Capture the cell that displays the provided text and extract its (x, y) central coordinate. 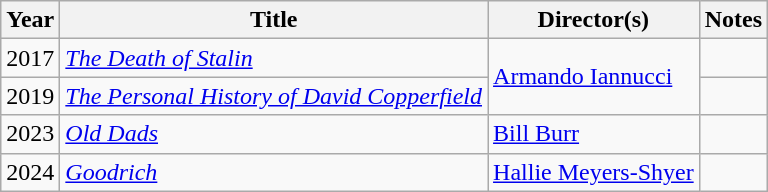
Goodrich (274, 172)
Hallie Meyers-Shyer (594, 172)
2019 (30, 96)
2017 (30, 58)
Title (274, 20)
Armando Iannucci (594, 77)
Old Dads (274, 134)
2024 (30, 172)
The Death of Stalin (274, 58)
Director(s) (594, 20)
2023 (30, 134)
Notes (733, 20)
Year (30, 20)
The Personal History of David Copperfield (274, 96)
Bill Burr (594, 134)
